From the cell containing the given text, extract its center point as [X, Y] coordinate. 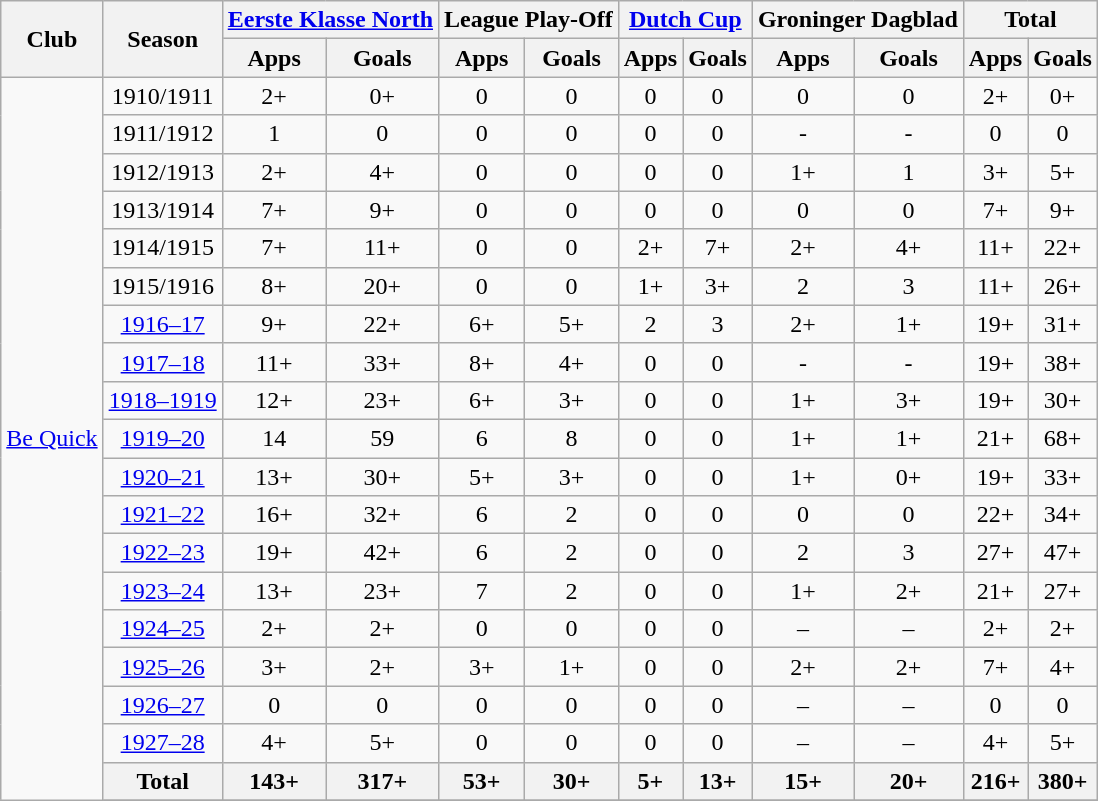
1911/1912 [162, 134]
7 [482, 591]
26+ [1063, 286]
League Play-Off [529, 20]
12+ [274, 400]
Dutch Cup [685, 20]
1919–20 [162, 438]
Season [162, 39]
1916–17 [162, 324]
1912/1913 [162, 172]
Club [52, 39]
53+ [482, 781]
34+ [1063, 515]
1922–23 [162, 553]
1915/1916 [162, 286]
32+ [382, 515]
Groninger Dagblad [858, 20]
317+ [382, 781]
1923–24 [162, 591]
1927–28 [162, 743]
Eerste Klasse North [330, 20]
1910/1911 [162, 96]
380+ [1063, 781]
Be Quick [52, 438]
15+ [802, 781]
68+ [1063, 438]
42+ [382, 553]
1925–26 [162, 667]
14 [274, 438]
1914/1915 [162, 248]
47+ [1063, 553]
216+ [995, 781]
16+ [274, 515]
31+ [1063, 324]
1913/1914 [162, 210]
1917–18 [162, 362]
1918–1919 [162, 400]
59 [382, 438]
143+ [274, 781]
38+ [1063, 362]
1920–21 [162, 477]
1924–25 [162, 629]
1921–22 [162, 515]
1926–27 [162, 705]
8 [572, 438]
